Capture the cell that displays the provided text and extract its (x, y) central coordinate. 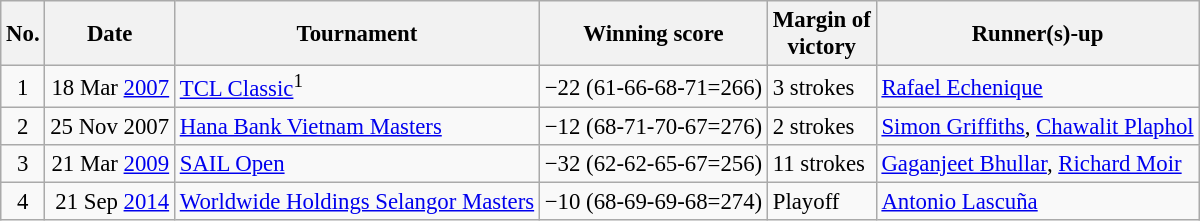
−32 (62-62-65-67=256) (653, 164)
Worldwide Holdings Selangor Masters (356, 202)
4 (23, 202)
3 strokes (822, 87)
25 Nov 2007 (110, 127)
2 strokes (822, 127)
Playoff (822, 202)
Tournament (356, 34)
SAIL Open (356, 164)
TCL Classic1 (356, 87)
Winning score (653, 34)
−10 (68-69-69-68=274) (653, 202)
−22 (61-66-68-71=266) (653, 87)
Hana Bank Vietnam Masters (356, 127)
−12 (68-71-70-67=276) (653, 127)
Antonio Lascuña (1038, 202)
21 Sep 2014 (110, 202)
21 Mar 2009 (110, 164)
Simon Griffiths, Chawalit Plaphol (1038, 127)
2 (23, 127)
Runner(s)-up (1038, 34)
Date (110, 34)
3 (23, 164)
Gaganjeet Bhullar, Richard Moir (1038, 164)
No. (23, 34)
Rafael Echenique (1038, 87)
1 (23, 87)
Margin ofvictory (822, 34)
18 Mar 2007 (110, 87)
11 strokes (822, 164)
